Output the (X, Y) coordinate of the center of the cell containing the given text.  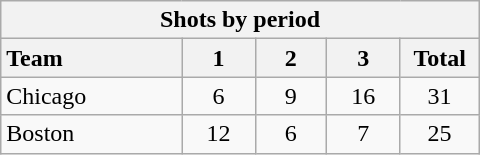
Total (440, 58)
25 (440, 134)
12 (219, 134)
Team (92, 58)
Boston (92, 134)
31 (440, 96)
Chicago (92, 96)
16 (363, 96)
2 (290, 58)
9 (290, 96)
3 (363, 58)
1 (219, 58)
Shots by period (240, 20)
7 (363, 134)
